Return (X, Y) of the center of cell containing provided text 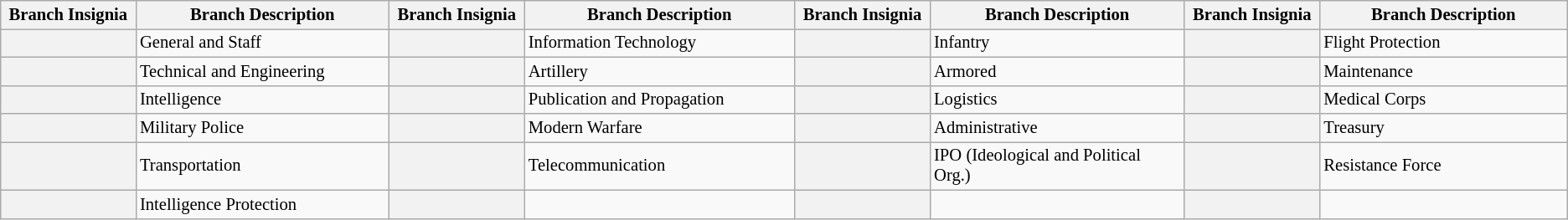
Telecommunication (660, 166)
Intelligence (263, 100)
Medical Corps (1443, 100)
IPO (Ideological and Political Org.) (1057, 166)
Infantry (1057, 43)
Modern Warfare (660, 128)
Treasury (1443, 128)
Artillery (660, 71)
Maintenance (1443, 71)
Armored (1057, 71)
General and Staff (263, 43)
Intelligence Protection (263, 204)
Logistics (1057, 100)
Publication and Propagation (660, 100)
Administrative (1057, 128)
Flight Protection (1443, 43)
Technical and Engineering (263, 71)
Resistance Force (1443, 166)
Information Technology (660, 43)
Transportation (263, 166)
Military Police (263, 128)
